Find where the given text appears and provide that cell's center as (x, y) coordinate. 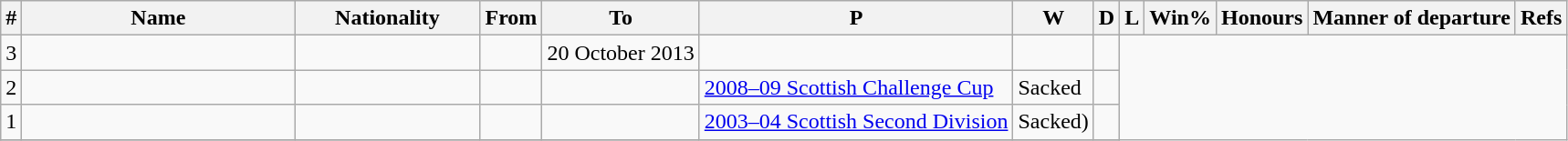
Manner of departure (1411, 18)
Name (159, 18)
L (1132, 18)
Honours (1261, 18)
2 (11, 87)
W (1053, 18)
Refs (1541, 18)
D (1106, 18)
1 (11, 122)
# (11, 18)
From (511, 18)
2003–04 Scottish Second Division (856, 122)
20 October 2013 (621, 53)
To (621, 18)
Win% (1181, 18)
2008–09 Scottish Challenge Cup (856, 87)
P (856, 18)
Sacked (1053, 87)
Nationality (387, 18)
3 (11, 53)
Sacked) (1053, 122)
